Detect which cell encompasses the target text, then output its (x, y) center coordinate. 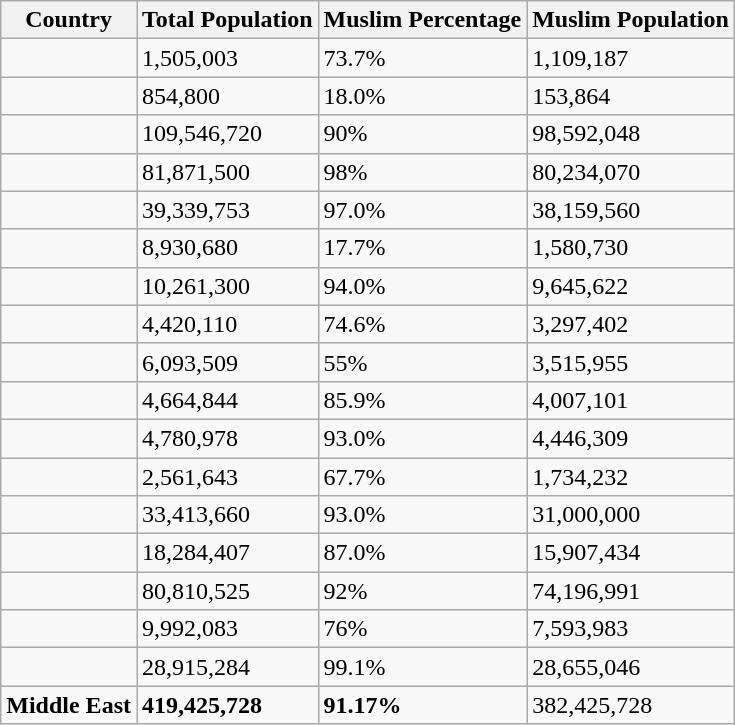
80,234,070 (631, 172)
2,561,643 (227, 477)
Middle East (69, 705)
55% (422, 362)
18.0% (422, 96)
98% (422, 172)
854,800 (227, 96)
15,907,434 (631, 553)
38,159,560 (631, 210)
1,505,003 (227, 58)
90% (422, 134)
98,592,048 (631, 134)
4,420,110 (227, 324)
76% (422, 629)
87.0% (422, 553)
18,284,407 (227, 553)
67.7% (422, 477)
31,000,000 (631, 515)
3,515,955 (631, 362)
28,655,046 (631, 667)
28,915,284 (227, 667)
85.9% (422, 400)
153,864 (631, 96)
10,261,300 (227, 286)
74,196,991 (631, 591)
74.6% (422, 324)
92% (422, 591)
Country (69, 20)
99.1% (422, 667)
4,007,101 (631, 400)
419,425,728 (227, 705)
39,339,753 (227, 210)
9,645,622 (631, 286)
Muslim Percentage (422, 20)
8,930,680 (227, 248)
1,734,232 (631, 477)
Muslim Population (631, 20)
33,413,660 (227, 515)
17.7% (422, 248)
73.7% (422, 58)
94.0% (422, 286)
97.0% (422, 210)
1,109,187 (631, 58)
3,297,402 (631, 324)
7,593,983 (631, 629)
Total Population (227, 20)
91.17% (422, 705)
6,093,509 (227, 362)
80,810,525 (227, 591)
382,425,728 (631, 705)
9,992,083 (227, 629)
4,664,844 (227, 400)
81,871,500 (227, 172)
109,546,720 (227, 134)
4,446,309 (631, 438)
1,580,730 (631, 248)
4,780,978 (227, 438)
